From the cell containing the given text, extract its center point as [x, y] coordinate. 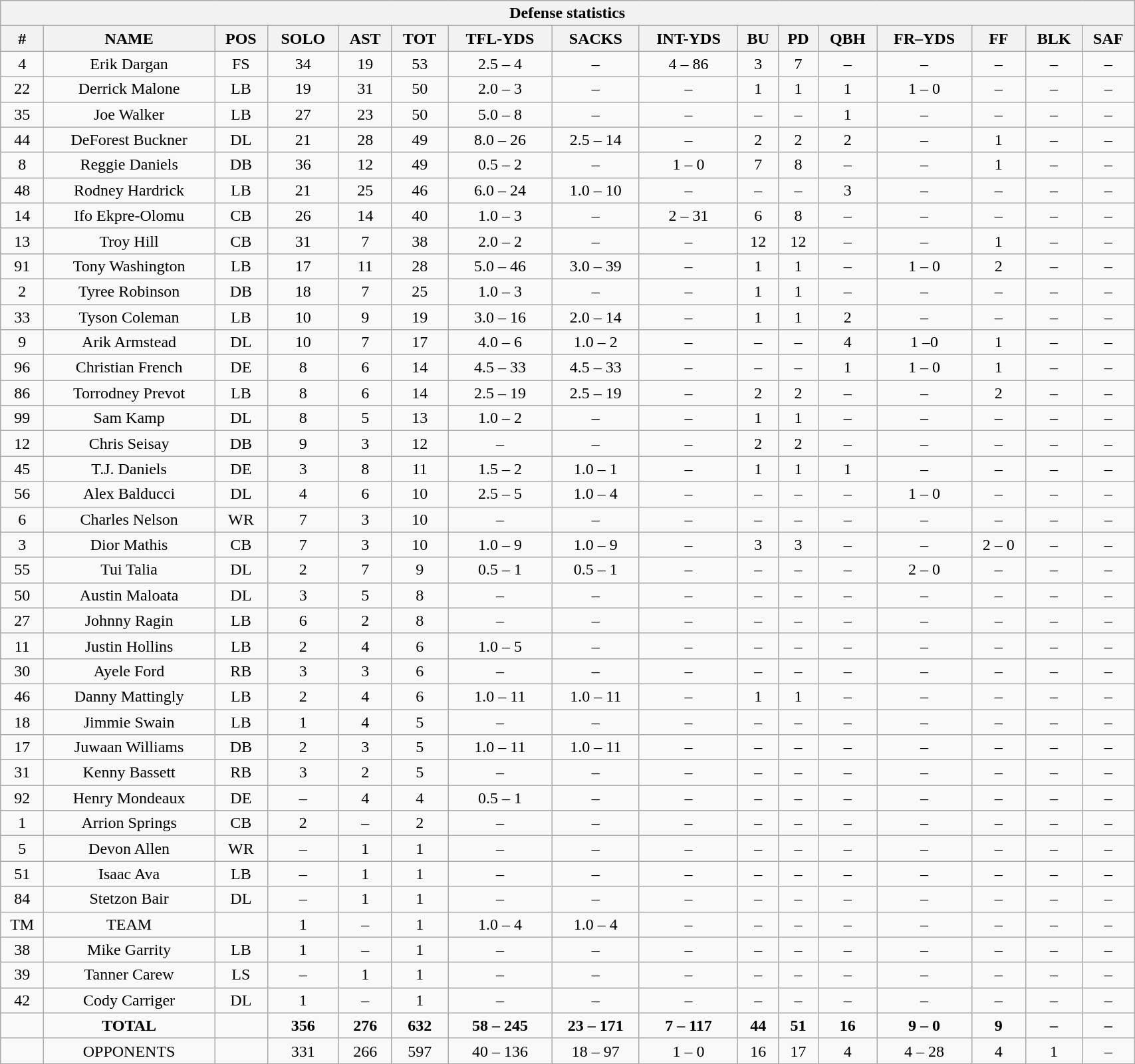
Juwaan Williams [129, 747]
Tyson Coleman [129, 317]
Devon Allen [129, 849]
7 – 117 [688, 1025]
NAME [129, 39]
Torrodney Prevot [129, 393]
96 [23, 368]
Mike Garrity [129, 950]
Tyree Robinson [129, 291]
Cody Carriger [129, 1000]
INT-YDS [688, 39]
Austin Maloata [129, 595]
18 – 97 [596, 1051]
TOT [420, 39]
23 – 171 [596, 1025]
TFL-YDS [500, 39]
356 [303, 1025]
99 [23, 418]
Henry Mondeaux [129, 798]
2.5 – 4 [500, 64]
Arik Armstead [129, 342]
# [23, 39]
AST [365, 39]
Tony Washington [129, 266]
Joe Walker [129, 114]
2.0 – 2 [500, 241]
Sam Kamp [129, 418]
2 – 31 [688, 215]
Dior Mathis [129, 545]
35 [23, 114]
TM [23, 924]
FF [999, 39]
6.0 – 24 [500, 190]
23 [365, 114]
SACKS [596, 39]
FS [241, 64]
Johnny Ragin [129, 620]
1 –0 [924, 342]
Christian French [129, 368]
SAF [1108, 39]
1.5 – 2 [500, 469]
Danny Mattingly [129, 696]
Defense statistics [568, 13]
Erik Dargan [129, 64]
30 [23, 671]
Chris Seisay [129, 444]
276 [365, 1025]
55 [23, 570]
2.0 – 3 [500, 89]
4 – 28 [924, 1051]
86 [23, 393]
PD [798, 39]
2.5 – 14 [596, 140]
Ayele Ford [129, 671]
40 [420, 215]
266 [365, 1051]
53 [420, 64]
1.0 – 5 [500, 646]
T.J. Daniels [129, 469]
SOLO [303, 39]
Rodney Hardrick [129, 190]
TOTAL [129, 1025]
Reggie Daniels [129, 165]
OPPONENTS [129, 1051]
4 – 86 [688, 64]
33 [23, 317]
POS [241, 39]
Arrion Springs [129, 823]
84 [23, 899]
42 [23, 1000]
Tanner Carew [129, 975]
48 [23, 190]
2.5 – 5 [500, 494]
5.0 – 46 [500, 266]
4.0 – 6 [500, 342]
Jimmie Swain [129, 722]
TEAM [129, 924]
3.0 – 16 [500, 317]
Charles Nelson [129, 519]
36 [303, 165]
Kenny Bassett [129, 773]
39 [23, 975]
45 [23, 469]
LS [241, 975]
BU [758, 39]
0.5 – 2 [500, 165]
BLK [1055, 39]
9 – 0 [924, 1025]
92 [23, 798]
5.0 – 8 [500, 114]
Isaac Ava [129, 874]
DeForest Buckner [129, 140]
26 [303, 215]
34 [303, 64]
Troy Hill [129, 241]
1.0 – 10 [596, 190]
632 [420, 1025]
331 [303, 1051]
91 [23, 266]
Stetzon Bair [129, 899]
Justin Hollins [129, 646]
1.0 – 1 [596, 469]
22 [23, 89]
Derrick Malone [129, 89]
FR–YDS [924, 39]
40 – 136 [500, 1051]
QBH [847, 39]
Alex Balducci [129, 494]
3.0 – 39 [596, 266]
56 [23, 494]
2.0 – 14 [596, 317]
597 [420, 1051]
Ifo Ekpre-Olomu [129, 215]
58 – 245 [500, 1025]
8.0 – 26 [500, 140]
Tui Talia [129, 570]
